Extract the (x, y) coordinate from the center of the cell holding the provided text.  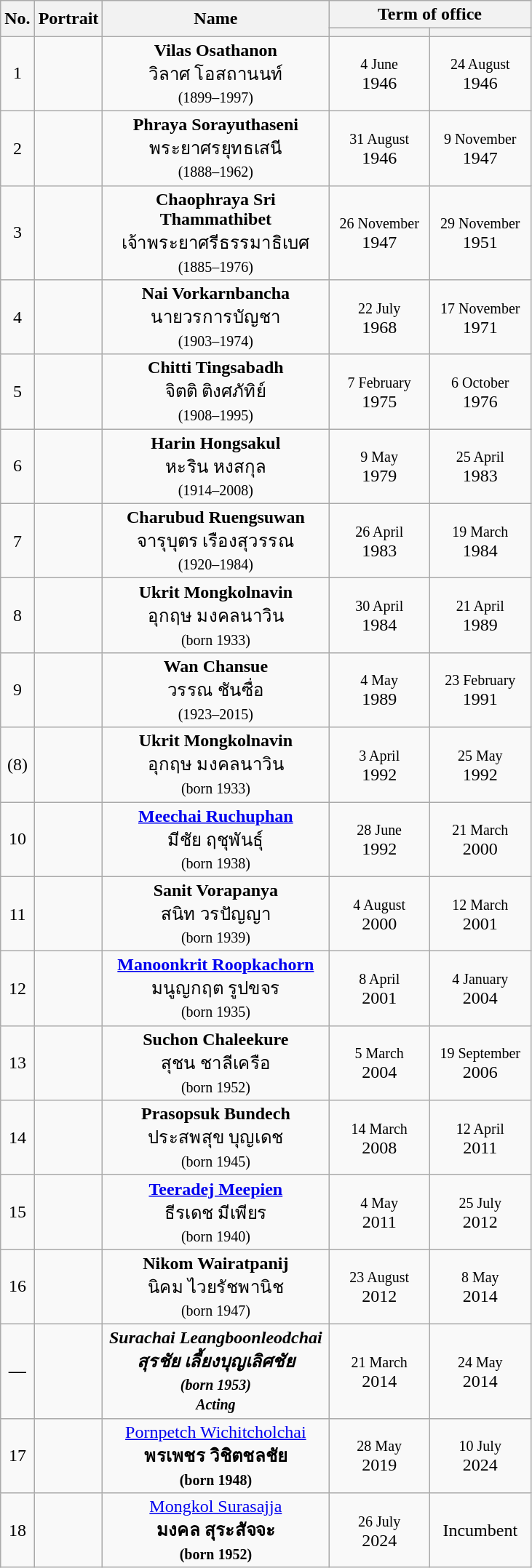
15 (17, 1212)
12 April2011 (480, 1137)
Teeradej Meepienธีรเดช มีเพียร(born 1940) (215, 1212)
9 (17, 689)
21 March2014 (380, 1371)
Charubud Ruengsuwanจารุบุตร เรืองสุวรรณ(1920–1984) (215, 541)
Vilas Osathanonวิลาศ โอสถานนท์(1899–1997) (215, 74)
26 April1983 (380, 541)
3 April1992 (380, 765)
Prasopsuk Bundechประสพสุข บุญเดช(born 1945) (215, 1137)
Nai Vorkarnbanchaนายวรการบัญชา(1903–1974) (215, 317)
2 (17, 148)
23 August2012 (380, 1287)
Chitti Tingsabadhจิตติ ติงศภัทิย์(1908–1995) (215, 391)
Chaophraya Sri Thammathibetเจ้าพระยาศรีธรรมาธิเบศ(1885–1976) (215, 233)
24 August1946 (480, 74)
9 November1947 (480, 148)
28 June1992 (380, 839)
17 (17, 1456)
Suchon Chaleekureสุชน ชาลีเครือ(born 1952) (215, 1063)
30 April1984 (380, 615)
4 May2011 (380, 1212)
16 (17, 1287)
No. (17, 19)
8 (17, 615)
4 (17, 317)
Portrait (68, 19)
4 January2004 (480, 989)
Harin Hongsakulหะริน หงสกุล(1914–2008) (215, 467)
4 May1989 (380, 689)
5 (17, 391)
4 June1946 (380, 74)
10 (17, 839)
13 (17, 1063)
21 April1989 (480, 615)
8 April2001 (380, 989)
25 May1992 (480, 765)
12 (17, 989)
5 March2004 (380, 1063)
22 July1968 (380, 317)
25 April1983 (480, 467)
31 August1946 (380, 148)
Mongkol Surasajjaมงคล สุระสัจจะ(born 1952) (215, 1530)
(8) (17, 765)
Phraya Sorayuthaseniพระยาศรยุทธเสนี(1888–1962) (215, 148)
— (17, 1371)
23 February1991 (480, 689)
8 May2014 (480, 1287)
26 November1947 (380, 233)
Pornpetch Wichitcholchaiพรเพชร วิชิตชลชัย(born 1948) (215, 1456)
9 May1979 (380, 467)
Term of office (429, 15)
6 October1976 (480, 391)
3 (17, 233)
Manoonkrit Roopkachornมนูญกฤต รูปขจร(born 1935) (215, 989)
19 March1984 (480, 541)
6 (17, 467)
Name (215, 19)
25 July2012 (480, 1212)
7 (17, 541)
28 May2019 (380, 1456)
14 (17, 1137)
14 March2008 (380, 1137)
29 November1951 (480, 233)
24 May2014 (480, 1371)
11 (17, 913)
Incumbent (480, 1530)
1 (17, 74)
12 March2001 (480, 913)
7 February1975 (380, 391)
4 August2000 (380, 913)
Surachai Leangboonleodchaiสุรชัย เลี้ยงบุญเลิศชัย(born 1953)Acting (215, 1371)
Meechai Ruchuphanมีชัย ฤชุพันธุ์(born 1938) (215, 839)
17 November1971 (480, 317)
18 (17, 1530)
10 July2024 (480, 1456)
26 July2024 (380, 1530)
Wan Chansueวรรณ ชันซื่อ(1923–2015) (215, 689)
19 September2006 (480, 1063)
21 March2000 (480, 839)
Nikom Wairatpanijนิคม ไวยรัชพานิช(born 1947) (215, 1287)
Sanit Vorapanyaสนิท วรปัญญา(born 1939) (215, 913)
